Identify which cell holds the provided text, then report its (x, y) central coordinate. 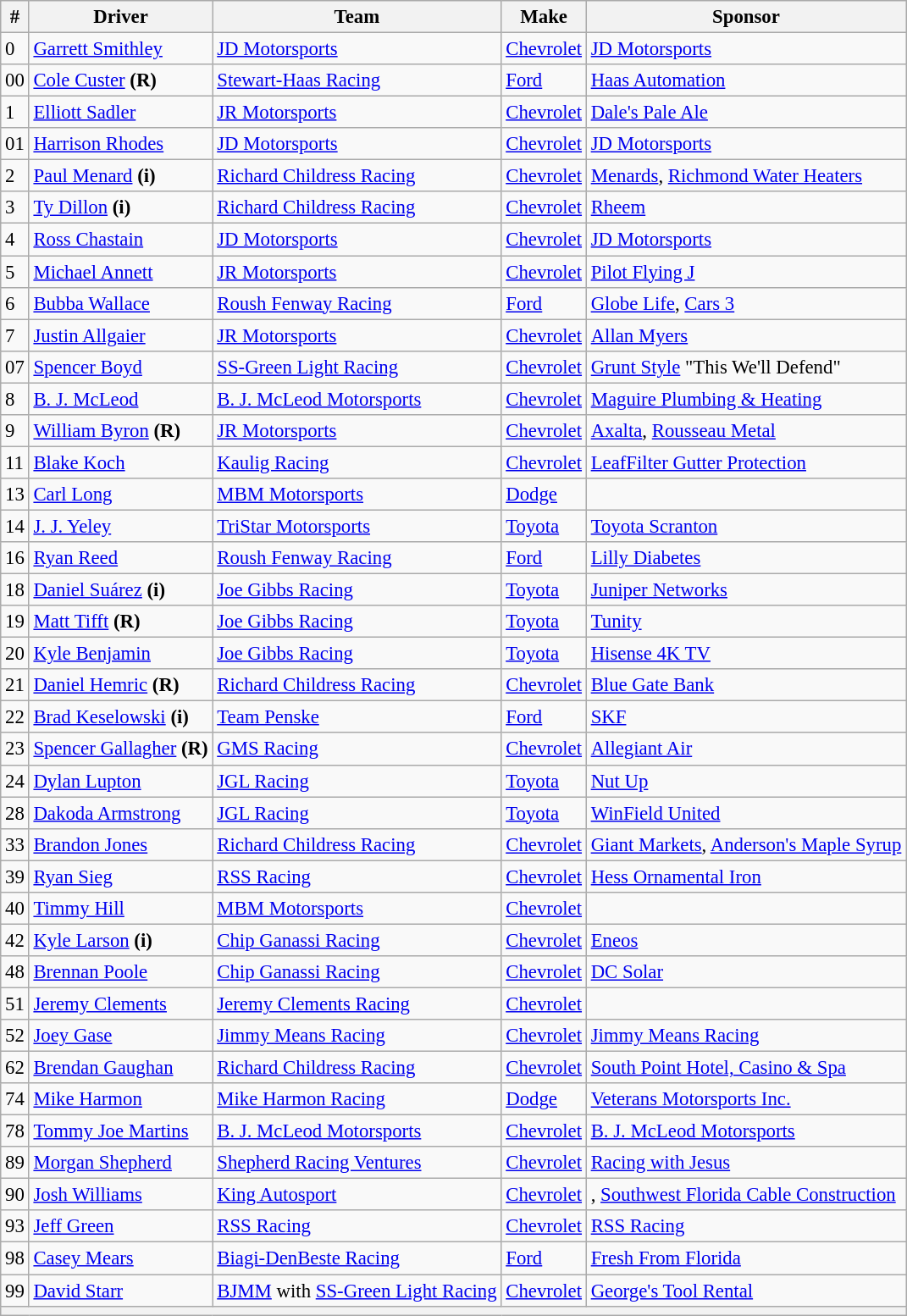
89 (15, 1163)
Kyle Benjamin (120, 654)
16 (15, 558)
SKF (745, 717)
TriStar Motorsports (357, 526)
6 (15, 303)
Globe Life, Cars 3 (745, 303)
Brad Keselowski (i) (120, 717)
14 (15, 526)
13 (15, 495)
24 (15, 781)
20 (15, 654)
Spencer Boyd (120, 367)
George's Tool Rental (745, 1291)
Rheem (745, 207)
Axalta, Rousseau Metal (745, 431)
51 (15, 1004)
4 (15, 240)
Ryan Reed (120, 558)
Allegiant Air (745, 749)
Eneos (745, 940)
07 (15, 367)
GMS Racing (357, 749)
Team (357, 17)
Josh Williams (120, 1195)
23 (15, 749)
Ryan Sieg (120, 876)
Juniper Networks (745, 590)
40 (15, 909)
Garrett Smithley (120, 49)
Lilly Diabetes (745, 558)
01 (15, 144)
Morgan Shepherd (120, 1163)
5 (15, 272)
# (15, 17)
Dale's Pale Ale (745, 113)
Elliott Sadler (120, 113)
Giant Markets, Anderson's Maple Syrup (745, 844)
9 (15, 431)
74 (15, 1099)
52 (15, 1036)
Ross Chastain (120, 240)
Jeff Green (120, 1227)
LeafFilter Gutter Protection (745, 462)
99 (15, 1291)
3 (15, 207)
Nut Up (745, 781)
28 (15, 813)
21 (15, 685)
Stewart-Haas Racing (357, 80)
90 (15, 1195)
Hess Ornamental Iron (745, 876)
Kaulig Racing (357, 462)
Harrison Rhodes (120, 144)
39 (15, 876)
Tommy Joe Martins (120, 1131)
Pilot Flying J (745, 272)
BJMM with SS-Green Light Racing (357, 1291)
7 (15, 335)
1 (15, 113)
Allan Myers (745, 335)
Mike Harmon (120, 1099)
Paul Menard (i) (120, 176)
Tunity (745, 622)
David Starr (120, 1291)
Hisense 4K TV (745, 654)
Justin Allgaier (120, 335)
Menards, Richmond Water Heaters (745, 176)
Spencer Gallagher (R) (120, 749)
Cole Custer (R) (120, 80)
J. J. Yeley (120, 526)
SS-Green Light Racing (357, 367)
0 (15, 49)
Driver (120, 17)
Casey Mears (120, 1258)
98 (15, 1258)
00 (15, 80)
11 (15, 462)
2 (15, 176)
93 (15, 1227)
Mike Harmon Racing (357, 1099)
Blake Koch (120, 462)
DC Solar (745, 972)
22 (15, 717)
42 (15, 940)
Fresh From Florida (745, 1258)
Racing with Jesus (745, 1163)
Daniel Suárez (i) (120, 590)
Dylan Lupton (120, 781)
Ty Dillon (i) (120, 207)
Brennan Poole (120, 972)
Michael Annett (120, 272)
Daniel Hemric (R) (120, 685)
Timmy Hill (120, 909)
Bubba Wallace (120, 303)
Team Penske (357, 717)
William Byron (R) (120, 431)
Brandon Jones (120, 844)
Dakoda Armstrong (120, 813)
Matt Tifft (R) (120, 622)
19 (15, 622)
18 (15, 590)
, Southwest Florida Cable Construction (745, 1195)
Sponsor (745, 17)
B. J. McLeod (120, 399)
South Point Hotel, Casino & Spa (745, 1068)
Carl Long (120, 495)
Grunt Style "This We'll Defend" (745, 367)
78 (15, 1131)
62 (15, 1068)
Joey Gase (120, 1036)
King Autosport (357, 1195)
48 (15, 972)
Jeremy Clements Racing (357, 1004)
Blue Gate Bank (745, 685)
Maguire Plumbing & Heating (745, 399)
Kyle Larson (i) (120, 940)
Haas Automation (745, 80)
Biagi-DenBeste Racing (357, 1258)
8 (15, 399)
33 (15, 844)
Make (544, 17)
Jeremy Clements (120, 1004)
Veterans Motorsports Inc. (745, 1099)
Shepherd Racing Ventures (357, 1163)
Brendan Gaughan (120, 1068)
WinField United (745, 813)
Toyota Scranton (745, 526)
